Capture the cell that displays the provided text and extract its (X, Y) central coordinate. 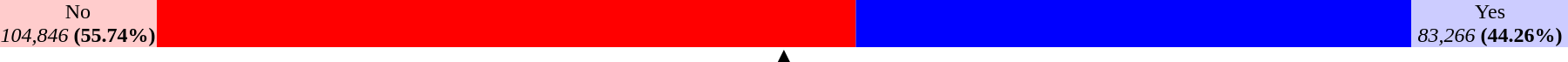
Yes83,266 (44.26%) (1490, 24)
